Search for the cell housing the specified text and yield its (x, y) center coordinate. 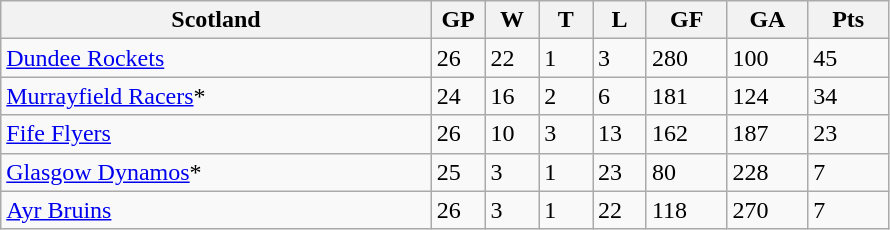
24 (458, 96)
80 (686, 172)
Pts (848, 20)
124 (768, 96)
L (620, 20)
Scotland (216, 20)
280 (686, 58)
2 (566, 96)
T (566, 20)
Fife Flyers (216, 134)
W (512, 20)
100 (768, 58)
13 (620, 134)
162 (686, 134)
25 (458, 172)
118 (686, 210)
228 (768, 172)
10 (512, 134)
GP (458, 20)
181 (686, 96)
45 (848, 58)
Ayr Bruins (216, 210)
Glasgow Dynamos* (216, 172)
34 (848, 96)
Murrayfield Racers* (216, 96)
270 (768, 210)
Dundee Rockets (216, 58)
187 (768, 134)
GF (686, 20)
16 (512, 96)
GA (768, 20)
6 (620, 96)
